Capture the cell that displays the provided text and extract its (x, y) central coordinate. 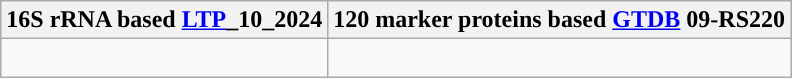
120 marker proteins based GTDB 09-RS220 (560, 20)
16S rRNA based LTP_10_2024 (164, 20)
